Identify which cell holds the provided text, then report its [X, Y] central coordinate. 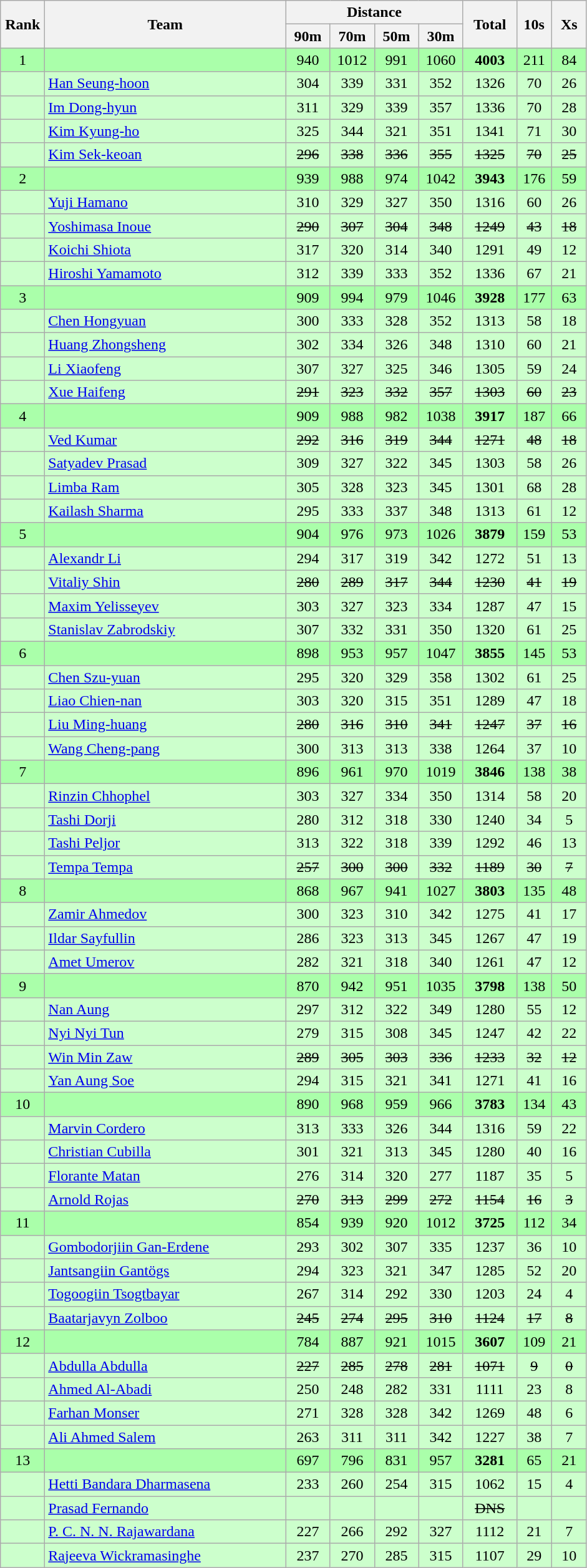
Limba Ram [165, 487]
32 [534, 1057]
272 [440, 1199]
1046 [440, 298]
3928 [490, 298]
Kim Kyung-ho [165, 131]
1060 [440, 60]
Togoogiin Tsogtbayar [165, 1294]
2 [22, 178]
976 [352, 535]
274 [352, 1318]
Nyi Nyi Tun [165, 1033]
1015 [440, 1342]
P. C. N. N. Rajawardana [165, 1532]
973 [397, 535]
1302 [490, 677]
Li Xiaofeng [165, 369]
Ved Kumar [165, 440]
1287 [490, 606]
281 [440, 1365]
257 [308, 867]
940 [308, 60]
Farhan Monser [165, 1413]
1240 [490, 820]
277 [440, 1176]
796 [352, 1461]
904 [308, 535]
346 [440, 369]
994 [352, 298]
176 [534, 178]
982 [397, 416]
1341 [490, 131]
134 [534, 1105]
Distance [374, 12]
Chen Szu-yuan [165, 677]
1237 [490, 1247]
1227 [490, 1436]
896 [308, 772]
Yuji Hamano [165, 202]
3783 [490, 1105]
267 [308, 1294]
Han Seung-hoon [165, 84]
36 [534, 1247]
349 [440, 1009]
1292 [490, 843]
309 [308, 463]
1071 [490, 1365]
Wang Cheng-pang [165, 748]
67 [534, 273]
Tashi Dorji [165, 820]
90m [308, 36]
355 [440, 155]
297 [308, 1009]
Rajeeva Wickramasinghe [165, 1556]
Ildar Sayfullin [165, 938]
Abdulla Abdulla [165, 1365]
Yoshimasa Inoue [165, 226]
967 [352, 891]
887 [352, 1342]
1027 [440, 891]
Baatarjavyn Zolboo [165, 1318]
248 [352, 1389]
266 [352, 1532]
50m [397, 36]
Tempa Tempa [165, 867]
953 [352, 653]
Florante Matan [165, 1176]
3803 [490, 891]
Arnold Rojas [165, 1199]
Rinzin Chhophel [165, 796]
1042 [440, 178]
286 [308, 938]
Im Dong-hyun [165, 107]
959 [397, 1105]
951 [397, 985]
Chen Hongyuan [165, 321]
854 [308, 1223]
3725 [490, 1223]
1310 [490, 345]
29 [534, 1556]
70m [352, 36]
Kim Sek-keoan [165, 155]
Prasad Fernando [165, 1508]
Maxim Yelisseyev [165, 606]
921 [397, 1342]
1261 [490, 962]
4003 [490, 60]
941 [397, 891]
11 [22, 1223]
3879 [490, 535]
1320 [490, 629]
831 [397, 1461]
299 [397, 1199]
1062 [490, 1484]
1267 [490, 938]
Yan Aung Soe [165, 1081]
293 [308, 1247]
260 [352, 1484]
1038 [440, 416]
63 [569, 298]
Total [490, 24]
49 [534, 249]
135 [534, 891]
Nan Aung [165, 1009]
784 [308, 1342]
Zamir Ahmedov [165, 914]
1035 [440, 985]
3917 [490, 416]
296 [308, 155]
Stanislav Zabrodskiy [165, 629]
697 [308, 1461]
10s [534, 24]
1291 [490, 249]
145 [534, 653]
42 [534, 1033]
263 [308, 1436]
Alexandr Li [165, 558]
301 [308, 1152]
290 [308, 226]
337 [397, 511]
961 [352, 772]
276 [308, 1176]
46 [534, 843]
237 [308, 1556]
Xue Haifeng [165, 392]
66 [569, 416]
1305 [490, 369]
254 [397, 1484]
335 [440, 1247]
942 [352, 985]
Christian Cubilla [165, 1152]
974 [397, 178]
1019 [440, 772]
870 [308, 985]
Vitaliy Shin [165, 582]
51 [534, 558]
52 [534, 1270]
Team [165, 24]
1285 [490, 1270]
Huang Zhongsheng [165, 345]
Satyadev Prasad [165, 463]
187 [534, 416]
Liu Ming-huang [165, 725]
1107 [490, 1556]
30m [440, 36]
233 [308, 1484]
1111 [490, 1389]
991 [397, 60]
DNS [490, 1508]
1233 [490, 1057]
1272 [490, 558]
1 [22, 60]
Amet Umerov [165, 962]
1301 [490, 487]
1047 [440, 653]
1154 [490, 1199]
3846 [490, 772]
177 [534, 298]
84 [569, 60]
0 [569, 1365]
250 [308, 1389]
3798 [490, 985]
Kailash Sharma [165, 511]
65 [534, 1461]
1325 [490, 155]
291 [308, 392]
35 [534, 1176]
1289 [490, 701]
Ali Ahmed Salem [165, 1436]
1187 [490, 1176]
Rank [22, 24]
3607 [490, 1342]
898 [308, 653]
55 [534, 1009]
358 [440, 677]
1124 [490, 1318]
1264 [490, 748]
1275 [490, 914]
868 [308, 891]
Liao Chien-nan [165, 701]
1203 [490, 1294]
Gombodorjiin Gan-Erdene [165, 1247]
Hetti Bandara Dharmasena [165, 1484]
Ahmed Al-Abadi [165, 1389]
Tashi Peljor [165, 843]
279 [308, 1033]
159 [534, 535]
271 [308, 1413]
1269 [490, 1413]
1189 [490, 867]
308 [397, 1033]
Jantsangiin Gantögs [165, 1270]
1326 [490, 84]
245 [308, 1318]
3855 [490, 653]
Hiroshi Yamamoto [165, 273]
347 [440, 1270]
1112 [490, 1532]
71 [534, 131]
968 [352, 1105]
109 [534, 1342]
920 [397, 1223]
50 [569, 985]
Marvin Cordero [165, 1128]
Xs [569, 24]
1249 [490, 226]
3943 [490, 178]
966 [440, 1105]
1230 [490, 582]
112 [534, 1223]
211 [534, 60]
Win Min Zaw [165, 1057]
1026 [440, 535]
40 [534, 1152]
970 [397, 772]
979 [397, 298]
890 [308, 1105]
278 [397, 1365]
Koichi Shiota [165, 249]
1314 [490, 796]
3281 [490, 1461]
68 [534, 487]
